Provide the (X, Y) coordinate of the cell's center where the given text is located.  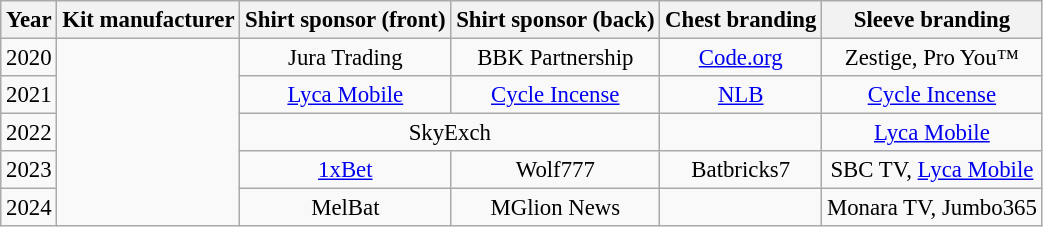
Monara TV, Jumbo365 (932, 208)
Shirt sponsor (back) (556, 20)
MGlion News (556, 208)
Zestige, Pro You™ (932, 58)
SkyExch (450, 133)
Batbricks7 (741, 170)
SBC TV, Lyca Mobile (932, 170)
Jura Trading (346, 58)
2020 (29, 58)
BBK Partnership (556, 58)
Year (29, 20)
MelBat (346, 208)
Wolf777 (556, 170)
Shirt sponsor (front) (346, 20)
Chest branding (741, 20)
Sleeve branding (932, 20)
2023 (29, 170)
Kit manufacturer (148, 20)
1xBet (346, 170)
2022 (29, 133)
2021 (29, 95)
2024 (29, 208)
Code.org (741, 58)
NLB (741, 95)
